Return (x, y) of the center of cell containing provided text 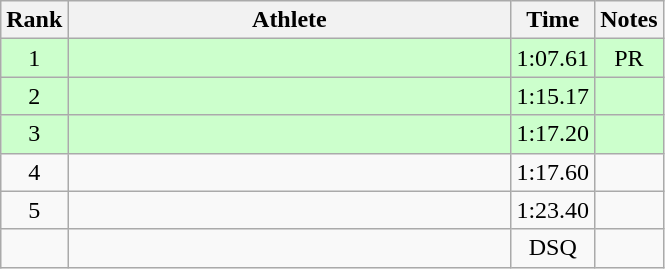
5 (34, 210)
Rank (34, 20)
1 (34, 58)
2 (34, 96)
Athlete (290, 20)
1:17.60 (553, 172)
DSQ (553, 248)
1:07.61 (553, 58)
4 (34, 172)
Notes (629, 20)
PR (629, 58)
1:23.40 (553, 210)
3 (34, 134)
Time (553, 20)
1:17.20 (553, 134)
1:15.17 (553, 96)
